For the text-containing cell, return its midpoint in [x, y] coordinate format. 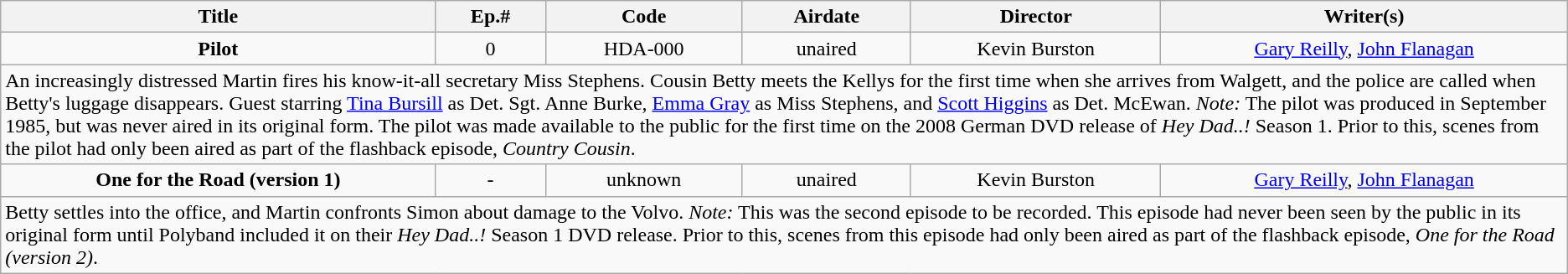
Airdate [826, 17]
Ep.# [491, 17]
Pilot [218, 49]
Director [1035, 17]
unknown [643, 180]
Code [643, 17]
Title [218, 17]
- [491, 180]
One for the Road (version 1) [218, 180]
HDA-000 [643, 49]
0 [491, 49]
Writer(s) [1364, 17]
